Detect which cell encompasses the target text, then output its (X, Y) center coordinate. 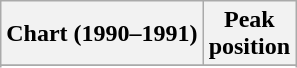
Chart (1990–1991) (102, 34)
Peakposition (249, 34)
